Return (X, Y) of the center of cell containing provided text 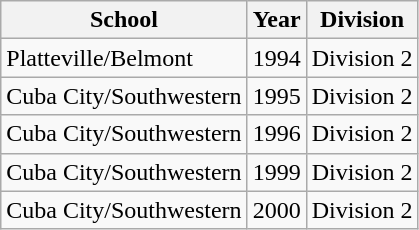
1994 (276, 58)
1995 (276, 96)
1996 (276, 134)
Division (362, 20)
Platteville/Belmont (124, 58)
1999 (276, 172)
Year (276, 20)
2000 (276, 210)
School (124, 20)
